Identify which cell holds the provided text, then report its (x, y) central coordinate. 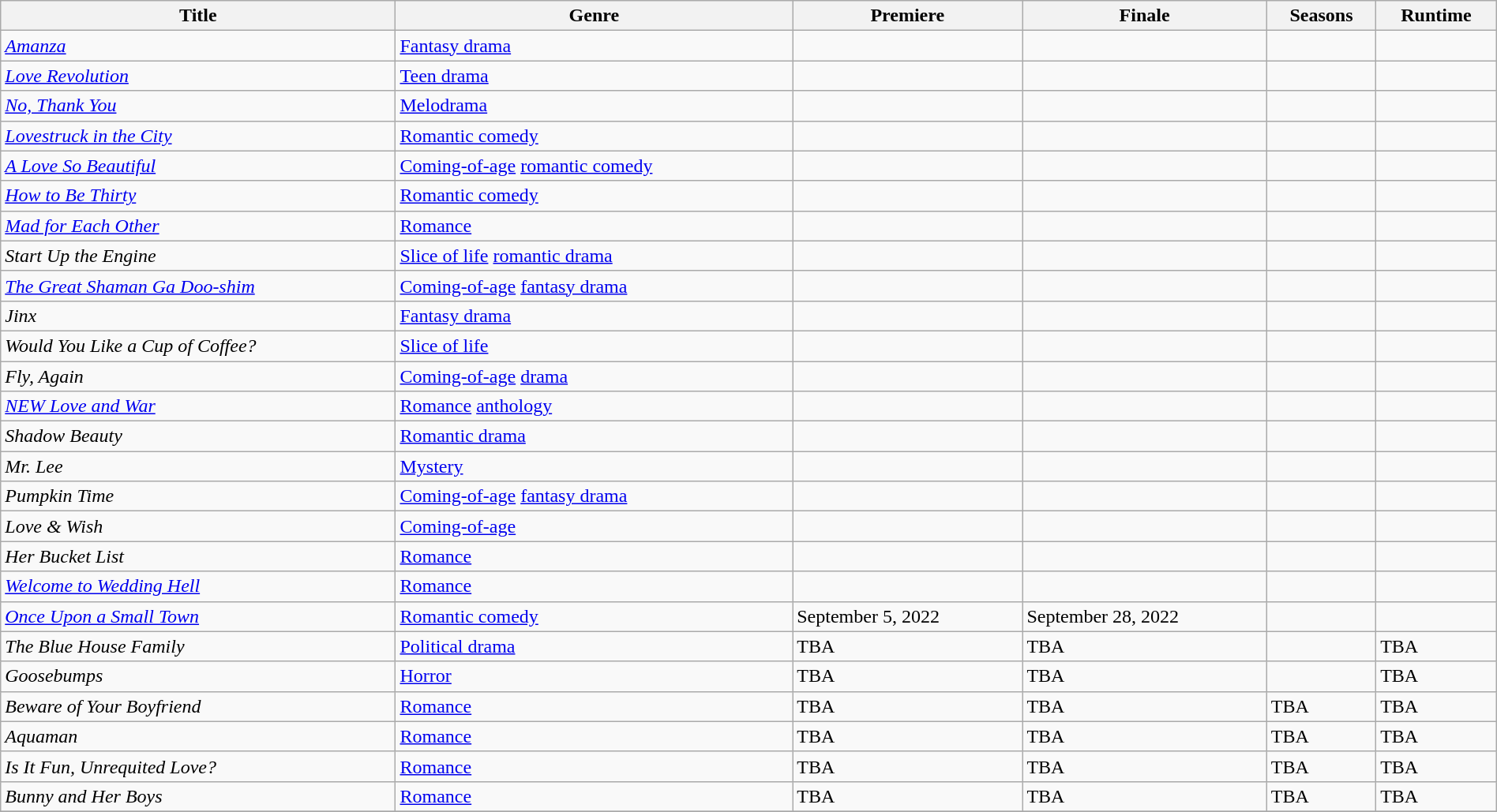
Horror (594, 676)
Once Upon a Small Town (198, 616)
Bunny and Her Boys (198, 796)
Coming-of-age drama (594, 376)
Mystery (594, 466)
Romantic drama (594, 436)
Love Revolution (198, 76)
The Blue House Family (198, 646)
Coming-of-age (594, 526)
Mr. Lee (198, 466)
Start Up the Engine (198, 256)
Goosebumps (198, 676)
A Love So Beautiful (198, 166)
Love & Wish (198, 526)
Slice of life romantic drama (594, 256)
Aquaman (198, 736)
September 5, 2022 (908, 616)
Romance anthology (594, 406)
Runtime (1437, 16)
Mad for Each Other (198, 226)
Genre (594, 16)
September 28, 2022 (1145, 616)
Coming-of-age romantic comedy (594, 166)
Teen drama (594, 76)
Beware of Your Boyfriend (198, 706)
No, Thank You (198, 106)
Jinx (198, 316)
Fly, Again (198, 376)
Premiere (908, 16)
The Great Shaman Ga Doo-shim (198, 286)
Melodrama (594, 106)
Shadow Beauty (198, 436)
Would You Like a Cup of Coffee? (198, 346)
Title (198, 16)
Welcome to Wedding Hell (198, 586)
Her Bucket List (198, 556)
Seasons (1321, 16)
Is It Fun, Unrequited Love? (198, 766)
Slice of life (594, 346)
Political drama (594, 646)
How to Be Thirty (198, 196)
Amanza (198, 46)
Finale (1145, 16)
Lovestruck in the City (198, 136)
NEW Love and War (198, 406)
Pumpkin Time (198, 496)
